Scan for the cell matching the given text and deliver its (X, Y) coordinate at center. 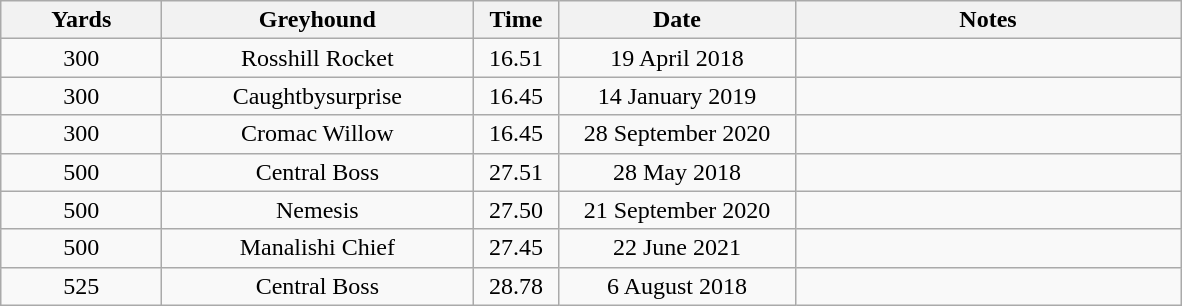
28.78 (516, 286)
6 August 2018 (677, 286)
Rosshill Rocket (318, 58)
21 September 2020 (677, 210)
27.51 (516, 172)
27.50 (516, 210)
28 May 2018 (677, 172)
Caughtbysurprise (318, 96)
Greyhound (318, 20)
Nemesis (318, 210)
27.45 (516, 248)
Manalishi Chief (318, 248)
Time (516, 20)
Cromac Willow (318, 134)
16.51 (516, 58)
22 June 2021 (677, 248)
Date (677, 20)
525 (82, 286)
19 April 2018 (677, 58)
Notes (988, 20)
28 September 2020 (677, 134)
14 January 2019 (677, 96)
Yards (82, 20)
